Return the (X, Y) coordinate for the center point of the cell that contains the specified text.  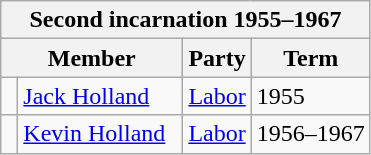
Kevin Holland (100, 134)
Member (92, 58)
Second incarnation 1955–1967 (186, 20)
Jack Holland (100, 96)
Term (310, 58)
1955 (310, 96)
Party (217, 58)
1956–1967 (310, 134)
